Determine the (x, y) coordinate at the center of the cell enclosing the given text.  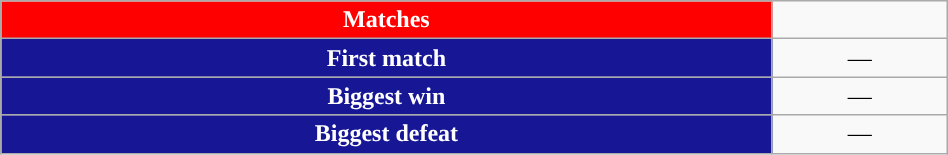
Biggest defeat (386, 134)
Matches (386, 20)
First match (386, 58)
Biggest win (386, 96)
